Search for the cell housing the specified text and yield its [X, Y] center coordinate. 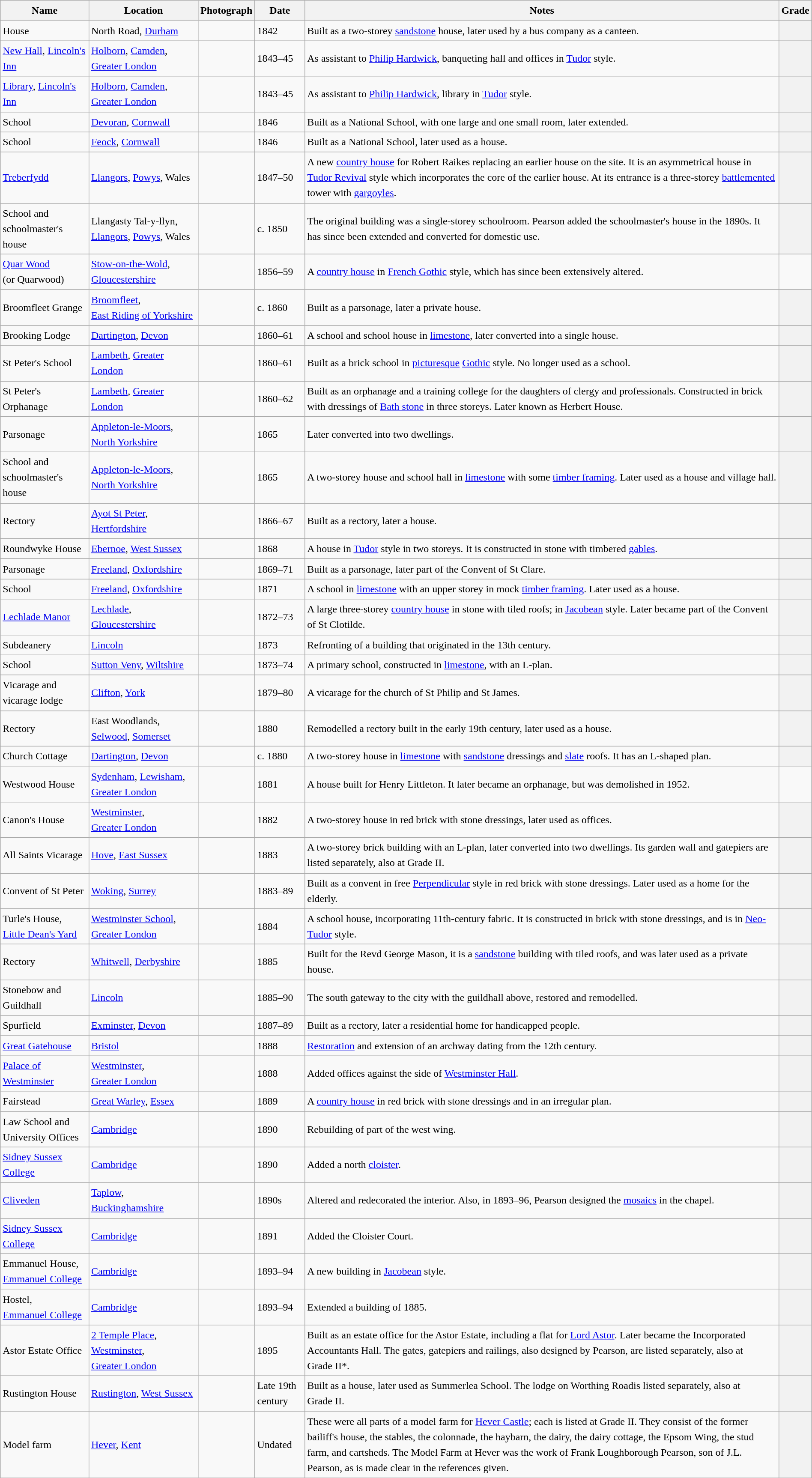
A house in Tudor style in two storeys. It is constructed in stone with timbered gables. [542, 549]
The south gateway to the city with the guildhall above, restored and remodelled. [542, 998]
Restoration and extension of an archway dating from the 12th century. [542, 1046]
Bristol [143, 1046]
1883 [280, 855]
1884 [280, 927]
Built as a brick school in picturesque Gothic style. No longer used as a school. [542, 363]
Hostel,Emmanuel College [45, 1307]
Ayot St Peter, Hertfordshire [143, 521]
A large three-storey country house in stone with tiled roofs; in Jacobean style. Later became part of the Convent of St Clotilde. [542, 617]
Emmanuel House,Emmanuel College [45, 1271]
Church Cottage [45, 756]
Vicarage and vicarage lodge [45, 693]
Library, Lincoln's Inn [45, 94]
A new building in Jacobean style. [542, 1271]
1873–74 [280, 665]
Undated [280, 1445]
Quar Wood(or Quarwood) [45, 272]
1868 [280, 549]
Added a north cloister. [542, 1165]
Stonebow and Guildhall [45, 998]
Added offices against the side of Westminster Hall. [542, 1073]
1885 [280, 962]
Cliveden [45, 1200]
Exminster, Devon [143, 1025]
Broomfleet Grange [45, 308]
Taplow, Buckinghamshire [143, 1200]
Remodelled a rectory built in the early 19th century, later used as a house. [542, 728]
1879–80 [280, 693]
c. 1850 [280, 229]
1856–59 [280, 272]
1885–90 [280, 998]
Rustington House [45, 1394]
A two-storey house in limestone with sandstone dressings and slate roofs. It has an L-shaped plan. [542, 756]
Later converted into two dwellings. [542, 434]
Hever, Kent [143, 1445]
Extended a building of 1885. [542, 1307]
Llangasty Tal-y-llyn, Llangors, Powys, Wales [143, 229]
1871 [280, 589]
Convent of St Peter [45, 891]
Woking, Surrey [143, 891]
1847–50 [280, 177]
Photograph [227, 10]
1881 [280, 784]
Feock, Cornwall [143, 142]
1891 [280, 1236]
Law School and University Offices [45, 1129]
Treberfydd [45, 177]
Astor Estate Office [45, 1350]
Canon's House [45, 820]
Brooking Lodge [45, 335]
1887–89 [280, 1025]
Built as a National School, with one large and one small room, later extended. [542, 122]
Date [280, 10]
Rustington, West Sussex [143, 1394]
c. 1860 [280, 308]
1895 [280, 1350]
Broomfleet,East Riding of Yorkshire [143, 308]
Clifton, York [143, 693]
Subdeanery [45, 645]
Llangors, Powys, Wales [143, 177]
A two-storey house in red brick with stone dressings, later used as offices. [542, 820]
East Woodlands, Selwood, Somerset [143, 728]
A school in limestone with an upper storey in mock timber framing. Later used as a house. [542, 589]
Roundwyke House [45, 549]
Hove, East Sussex [143, 855]
1873 [280, 645]
Location [143, 10]
Palace of Westminster [45, 1073]
Built for the Revd George Mason, it is a sandstone building with tiled roofs, and was later used as a private house. [542, 962]
Built as a house, later used as Summerlea School. The lodge on Worthing Roadis listed separately, also at Grade II. [542, 1394]
A primary school, constructed in limestone, with an L-plan. [542, 665]
Grade [795, 10]
Lechlade, Gloucestershire [143, 617]
Stow-on-the-Wold, Gloucestershire [143, 272]
1890s [280, 1200]
St Peter's Orphanage [45, 399]
A school house, incorporating 11th-century fabric. It is constructed in brick with stone dressings, and is in Neo-Tudor style. [542, 927]
New Hall, Lincoln's Inn [45, 58]
Spurfield [45, 1025]
Sydenham, Lewisham,Greater London [143, 784]
1889 [280, 1102]
A house built for Henry Littleton. It later became an orphanage, but was demolished in 1952. [542, 784]
A vicarage for the church of St Philip and St James. [542, 693]
A two-storey house and school hall in limestone with some timber framing. Later used as a house and village hall. [542, 478]
As assistant to Philip Hardwick, banqueting hall and offices in Tudor style. [542, 58]
Refronting of a building that originated in the 13th century. [542, 645]
c. 1880 [280, 756]
All Saints Vicarage [45, 855]
2 Temple Place, Westminster,Greater London [143, 1350]
Name [45, 10]
Great Gatehouse [45, 1046]
Notes [542, 10]
Devoran, Cornwall [143, 122]
Lechlade Manor [45, 617]
1866–67 [280, 521]
Westwood House [45, 784]
Turle's House,Little Dean's Yard [45, 927]
1869–71 [280, 569]
1842 [280, 31]
Sutton Veny, Wiltshire [143, 665]
1883–89 [280, 891]
North Road, Durham [143, 31]
Late 19th century [280, 1394]
A school and school house in limestone, later converted into a single house. [542, 335]
Altered and redecorated the interior. Also, in 1893–96, Pearson designed the mosaics in the chapel. [542, 1200]
Built as a two-storey sandstone house, later used by a bus company as a canteen. [542, 31]
Built as a National School, later used as a house. [542, 142]
1882 [280, 820]
1880 [280, 728]
1872–73 [280, 617]
Model farm [45, 1445]
Built as a parsonage, later a private house. [542, 308]
Built as a rectory, later a residential home for handicapped people. [542, 1025]
1860–62 [280, 399]
A country house in French Gothic style, which has since been extensively altered. [542, 272]
Fairstead [45, 1102]
Westminster School, Greater London [143, 927]
Built as a rectory, later a house. [542, 521]
Added the Cloister Court. [542, 1236]
House [45, 31]
A country house in red brick with stone dressings and in an irregular plan. [542, 1102]
As assistant to Philip Hardwick, library in Tudor style. [542, 94]
Ebernoe, West Sussex [143, 549]
St Peter's School [45, 363]
Rebuilding of part of the west wing. [542, 1129]
Great Warley, Essex [143, 1102]
Built as a convent in free Perpendicular style in red brick with stone dressings. Later used as a home for the elderly. [542, 891]
Whitwell, Derbyshire [143, 962]
Built as a parsonage, later part of the Convent of St Clare. [542, 569]
